Detect which cell encompasses the target text, then output its (x, y) center coordinate. 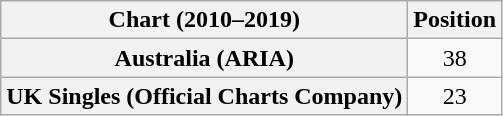
38 (455, 58)
23 (455, 96)
Australia (ARIA) (204, 58)
Chart (2010–2019) (204, 20)
UK Singles (Official Charts Company) (204, 96)
Position (455, 20)
